From the cell containing the given text, extract its center point as [X, Y] coordinate. 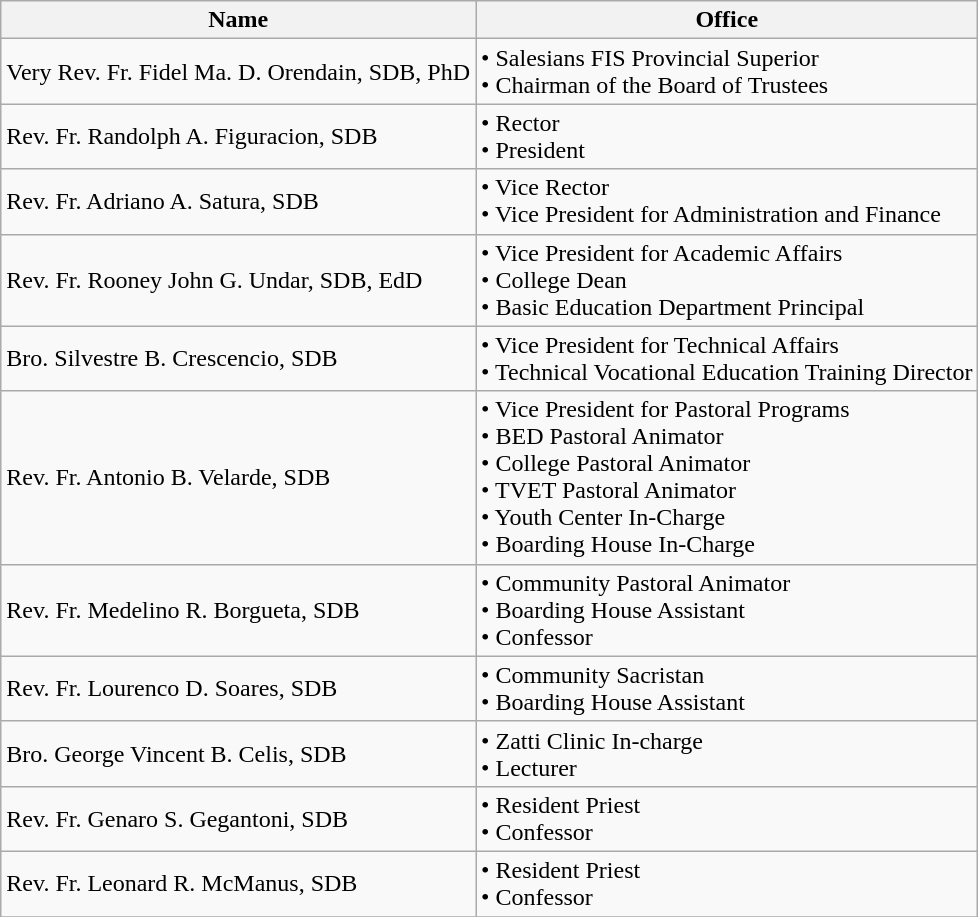
• Zatti Clinic In-charge• Lecturer [727, 754]
• Community Sacristan• Boarding House Assistant [727, 688]
• Rector• President [727, 136]
Rev. Fr. Randolph A. Figuracion, SDB [238, 136]
Office [727, 20]
Rev. Fr. Antonio B. Velarde, SDB [238, 478]
Rev. Fr. Lourenco D. Soares, SDB [238, 688]
• Vice Rector• Vice President for Administration and Finance [727, 202]
• Vice President for Technical Affairs• Technical Vocational Education Training Director [727, 358]
• Community Pastoral Animator• Boarding House Assistant• Confessor [727, 610]
Rev. Fr. Medelino R. Borgueta, SDB [238, 610]
Rev. Fr. Genaro S. Gegantoni, SDB [238, 818]
Name [238, 20]
Rev. Fr. Rooney John G. Undar, SDB, EdD [238, 280]
• Vice President for Academic Affairs• College Dean• Basic Education Department Principal [727, 280]
• Salesians FIS Provincial Superior• Chairman of the Board of Trustees [727, 72]
Rev. Fr. Leonard R. McManus, SDB [238, 884]
Bro. George Vincent B. Celis, SDB [238, 754]
Very Rev. Fr. Fidel Ma. D. Orendain, SDB, PhD [238, 72]
Rev. Fr. Adriano A. Satura, SDB [238, 202]
Bro. Silvestre B. Crescencio, SDB [238, 358]
